Locate the cell with the specified text and output its [x, y] center coordinate. 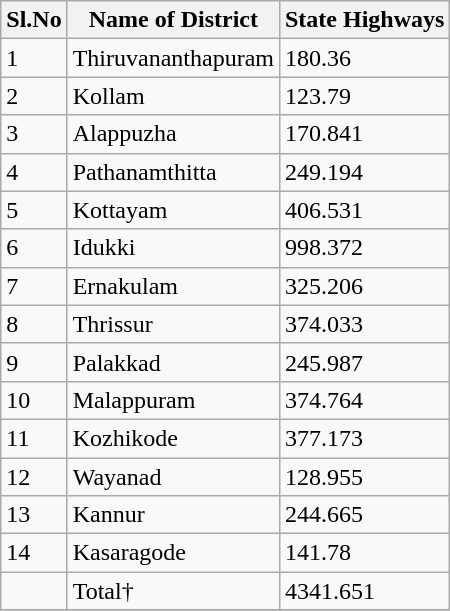
244.665 [364, 515]
Ernakulam [173, 286]
374.033 [364, 324]
245.987 [364, 362]
Thiruvananthapuram [173, 58]
Palakkad [173, 362]
249.194 [364, 172]
170.841 [364, 134]
Kasaragode [173, 553]
Sl.No [34, 20]
377.173 [364, 438]
Pathanamthitta [173, 172]
Wayanad [173, 477]
374.764 [364, 400]
1 [34, 58]
Name of District [173, 20]
Idukki [173, 248]
10 [34, 400]
Kottayam [173, 210]
Kozhikode [173, 438]
Thrissur [173, 324]
Total† [173, 591]
9 [34, 362]
Kannur [173, 515]
13 [34, 515]
325.206 [364, 286]
123.79 [364, 96]
141.78 [364, 553]
7 [34, 286]
6 [34, 248]
14 [34, 553]
Alappuzha [173, 134]
Kollam [173, 96]
5 [34, 210]
12 [34, 477]
4341.651 [364, 591]
180.36 [364, 58]
3 [34, 134]
Malappuram [173, 400]
128.955 [364, 477]
2 [34, 96]
11 [34, 438]
406.531 [364, 210]
State Highways [364, 20]
998.372 [364, 248]
8 [34, 324]
4 [34, 172]
